Locate the cell with the specified text and output its [X, Y] center coordinate. 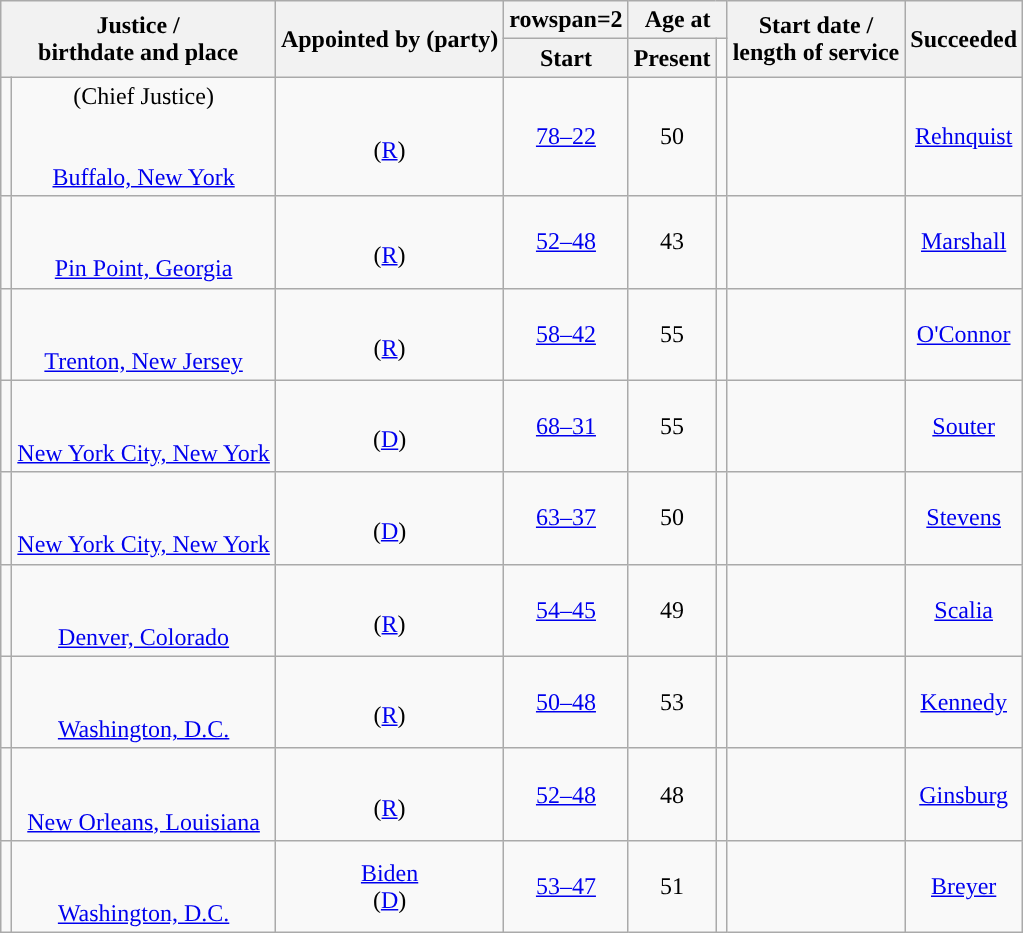
Present [672, 58]
49 [672, 610]
Marshall [964, 242]
Souter [964, 426]
Kennedy [964, 702]
(Chief Justice)Buffalo, New York [144, 136]
Breyer [964, 886]
rowspan=2 [566, 20]
43 [672, 242]
53–47 [566, 886]
Biden(D) [389, 886]
Scalia [964, 610]
Rehnquist [964, 136]
Trenton, New Jersey [144, 334]
Succeeded [964, 39]
Pin Point, Georgia [144, 242]
O'Connor [964, 334]
Age at [678, 20]
51 [672, 886]
50–48 [566, 702]
58–42 [566, 334]
Appointed by (party) [389, 39]
Denver, Colorado [144, 610]
Start date /length of service [816, 39]
Start [566, 58]
Stevens [964, 518]
54–45 [566, 610]
68–31 [566, 426]
63–37 [566, 518]
Ginsburg [964, 794]
78–22 [566, 136]
53 [672, 702]
New Orleans, Louisiana [144, 794]
Justice /birthdate and place [138, 39]
48 [672, 794]
